Extract the (x, y) coordinate from the center of the cell holding the provided text.  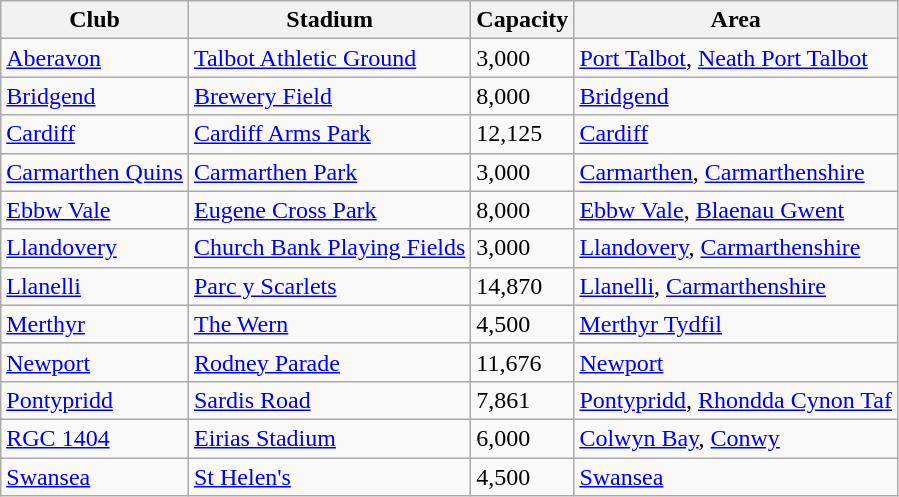
Port Talbot, Neath Port Talbot (736, 58)
St Helen's (329, 477)
Talbot Athletic Ground (329, 58)
Ebbw Vale (95, 210)
Church Bank Playing Fields (329, 248)
11,676 (522, 362)
Llandovery (95, 248)
Club (95, 20)
Capacity (522, 20)
Stadium (329, 20)
Aberavon (95, 58)
Eugene Cross Park (329, 210)
RGC 1404 (95, 438)
Llandovery, Carmarthenshire (736, 248)
The Wern (329, 324)
Merthyr (95, 324)
Llanelli, Carmarthenshire (736, 286)
12,125 (522, 134)
Rodney Parade (329, 362)
Parc y Scarlets (329, 286)
Brewery Field (329, 96)
14,870 (522, 286)
Pontypridd (95, 400)
6,000 (522, 438)
Llanelli (95, 286)
Ebbw Vale, Blaenau Gwent (736, 210)
Cardiff Arms Park (329, 134)
Carmarthen, Carmarthenshire (736, 172)
7,861 (522, 400)
Carmarthen Quins (95, 172)
Merthyr Tydfil (736, 324)
Area (736, 20)
Colwyn Bay, Conwy (736, 438)
Sardis Road (329, 400)
Eirias Stadium (329, 438)
Carmarthen Park (329, 172)
Pontypridd, Rhondda Cynon Taf (736, 400)
